Capture the cell that displays the provided text and extract its (x, y) central coordinate. 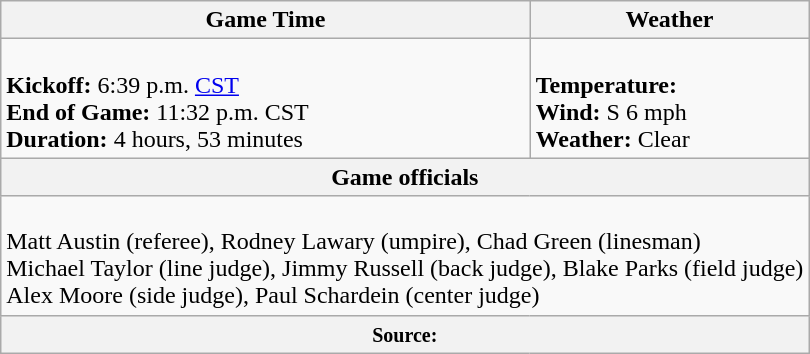
Game officials (405, 177)
Kickoff: 6:39 p.m. CST End of Game: 11:32 p.m. CST Duration: 4 hours, 53 minutes (266, 98)
Weather (670, 20)
Source: (405, 334)
Game Time (266, 20)
Temperature: Wind: S 6 mph Weather: Clear (670, 98)
